Provide the [X, Y] coordinate of the cell's center where the given text is located.  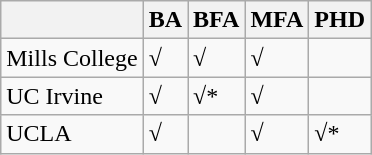
MFA [277, 20]
UCLA [72, 134]
Mills College [72, 58]
BA [165, 20]
PHD [340, 20]
BFA [216, 20]
UC Irvine [72, 96]
